Pinpoint the cell where the given text exists, returning its [X, Y] midpoint coordinate. 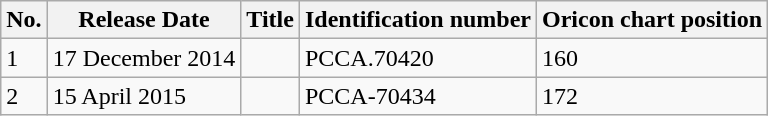
2 [24, 96]
17 December 2014 [144, 58]
15 April 2015 [144, 96]
Release Date [144, 20]
Title [270, 20]
172 [652, 96]
Oricon chart position [652, 20]
No. [24, 20]
Identification number [418, 20]
PCCA-70434 [418, 96]
1 [24, 58]
160 [652, 58]
PCCA.70420 [418, 58]
